Scan for the cell matching the given text and deliver its (X, Y) coordinate at center. 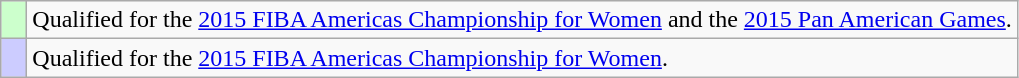
Qualified for the 2015 FIBA Americas Championship for Women. (522, 58)
Qualified for the 2015 FIBA Americas Championship for Women and the 2015 Pan American Games. (522, 20)
